Pinpoint the cell where the given text exists, returning its (X, Y) midpoint coordinate. 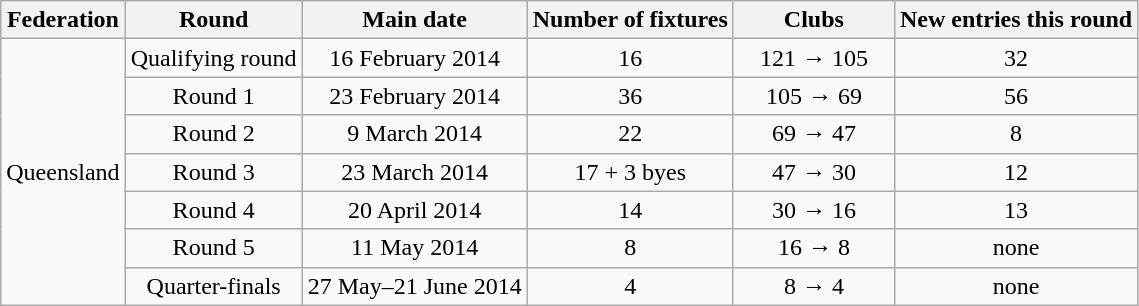
New entries this round (1016, 20)
Federation (63, 20)
13 (1016, 210)
Round 4 (214, 210)
8 → 4 (814, 286)
16 (630, 58)
17 + 3 byes (630, 172)
23 March 2014 (414, 172)
4 (630, 286)
Round 2 (214, 134)
9 March 2014 (414, 134)
56 (1016, 96)
16 February 2014 (414, 58)
16 → 8 (814, 248)
69 → 47 (814, 134)
Round 1 (214, 96)
20 April 2014 (414, 210)
12 (1016, 172)
30 → 16 (814, 210)
Queensland (63, 172)
Quarter-finals (214, 286)
Qualifying round (214, 58)
Number of fixtures (630, 20)
Main date (414, 20)
27 May–21 June 2014 (414, 286)
11 May 2014 (414, 248)
47 → 30 (814, 172)
Round 5 (214, 248)
Round 3 (214, 172)
22 (630, 134)
Round (214, 20)
23 February 2014 (414, 96)
14 (630, 210)
105 → 69 (814, 96)
121 → 105 (814, 58)
Clubs (814, 20)
36 (630, 96)
32 (1016, 58)
